Return (X, Y) of the center of cell containing provided text 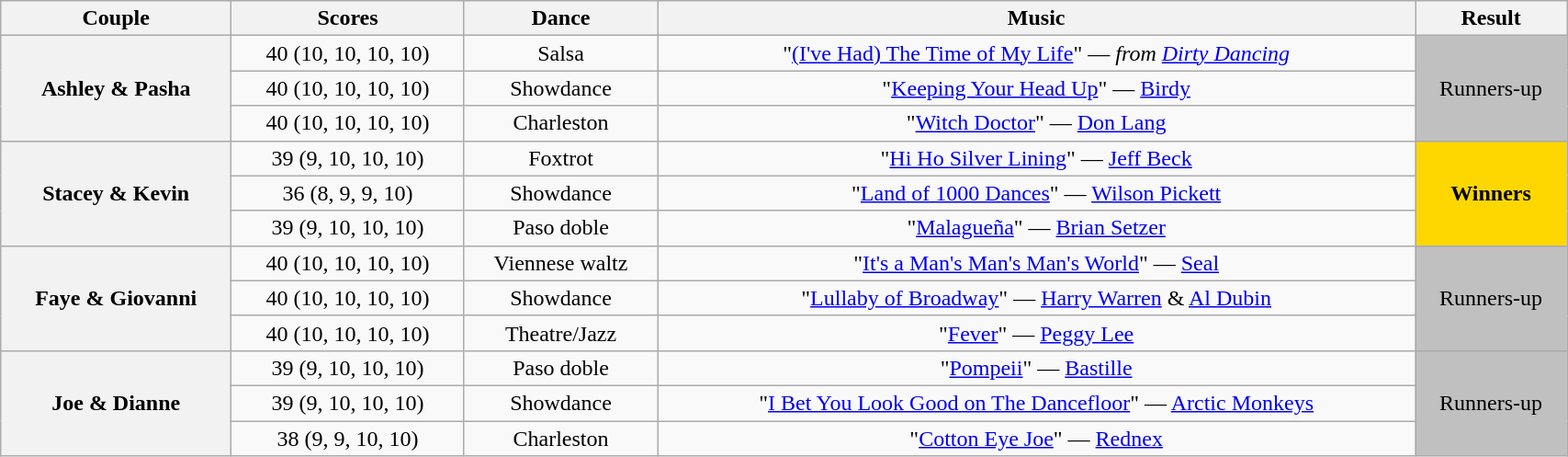
36 (8, 9, 9, 10) (348, 193)
Ashley & Pasha (116, 88)
Couple (116, 18)
"Hi Ho Silver Lining" — Jeff Beck (1036, 158)
Viennese waltz (560, 263)
38 (9, 9, 10, 10) (348, 439)
"Malagueña" — Brian Setzer (1036, 228)
Winners (1492, 193)
Result (1492, 18)
Foxtrot (560, 158)
Theatre/Jazz (560, 333)
Joe & Dianne (116, 403)
"Witch Doctor" — Don Lang (1036, 123)
Faye & Giovanni (116, 298)
Stacey & Kevin (116, 193)
"Cotton Eye Joe" — Rednex (1036, 439)
"Pompeii" — Bastille (1036, 368)
"Land of 1000 Dances" — Wilson Pickett (1036, 193)
Dance (560, 18)
"I Bet You Look Good on The Dancefloor" — Arctic Monkeys (1036, 403)
Salsa (560, 53)
"Fever" — Peggy Lee (1036, 333)
"Lullaby of Broadway" — Harry Warren & Al Dubin (1036, 298)
Scores (348, 18)
"(I've Had) The Time of My Life" — from Dirty Dancing (1036, 53)
"Keeping Your Head Up" — Birdy (1036, 88)
Music (1036, 18)
"It's a Man's Man's Man's World" — Seal (1036, 263)
